Output the (x, y) coordinate of the center of the cell containing the given text.  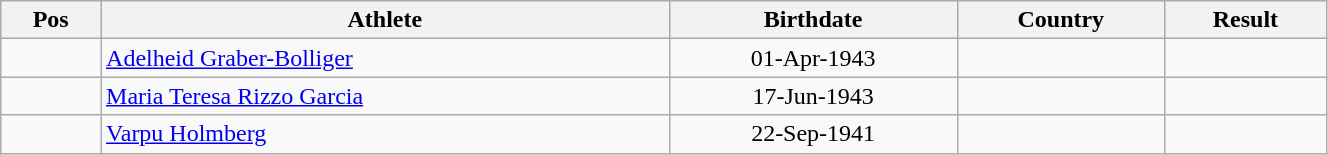
Varpu Holmberg (386, 134)
Country (1060, 20)
Birthdate (813, 20)
Result (1245, 20)
Maria Teresa Rizzo Garcia (386, 96)
22-Sep-1941 (813, 134)
Adelheid Graber-Bolliger (386, 58)
17-Jun-1943 (813, 96)
Athlete (386, 20)
Pos (51, 20)
01-Apr-1943 (813, 58)
